Scan for the cell matching the given text and deliver its [x, y] coordinate at center. 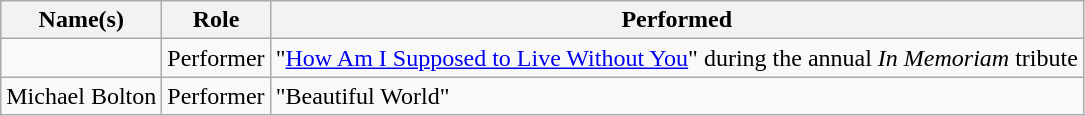
Performed [676, 20]
Name(s) [82, 20]
"Beautiful World" [676, 96]
"How Am I Supposed to Live Without You" during the annual In Memoriam tribute [676, 58]
Michael Bolton [82, 96]
Role [216, 20]
